Return [x, y] of the center of cell containing provided text 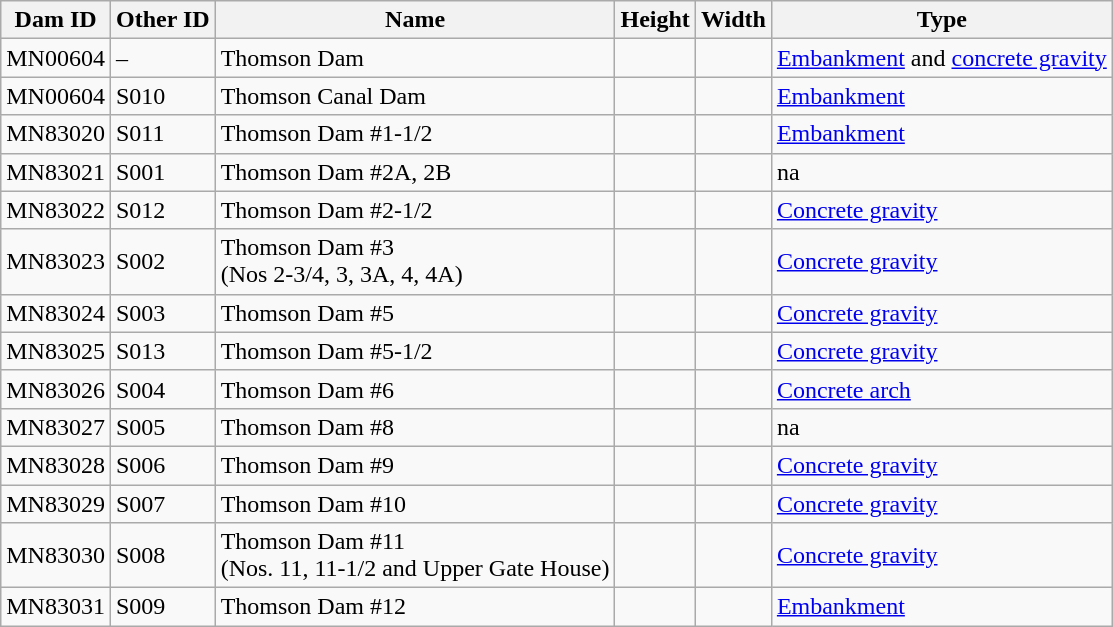
S010 [162, 96]
S006 [162, 465]
S004 [162, 389]
Thomson Dam #5 [415, 313]
Thomson Dam #1-1/2 [415, 134]
MN83031 [56, 607]
– [162, 58]
S013 [162, 351]
Thomson Dam #2A, 2B [415, 172]
Thomson Dam #11(Nos. 11, 11-1/2 and Upper Gate House) [415, 556]
Thomson Dam #12 [415, 607]
Concrete arch [942, 389]
Thomson Dam #2-1/2 [415, 210]
MN83020 [56, 134]
S011 [162, 134]
Thomson Dam #5-1/2 [415, 351]
MN83021 [56, 172]
Width [733, 20]
MN83027 [56, 427]
Thomson Dam #9 [415, 465]
Height [655, 20]
MN83024 [56, 313]
MN83022 [56, 210]
S012 [162, 210]
Thomson Dam #8 [415, 427]
Embankment and concrete gravity [942, 58]
Thomson Dam #10 [415, 503]
MN83029 [56, 503]
S003 [162, 313]
S008 [162, 556]
Other ID [162, 20]
Dam ID [56, 20]
MN83030 [56, 556]
Thomson Canal Dam [415, 96]
S007 [162, 503]
MN83025 [56, 351]
Name [415, 20]
S009 [162, 607]
Thomson Dam #6 [415, 389]
S005 [162, 427]
S002 [162, 262]
Thomson Dam [415, 58]
MN83026 [56, 389]
MN83028 [56, 465]
MN83023 [56, 262]
S001 [162, 172]
Type [942, 20]
Thomson Dam #3(Nos 2-3/4, 3, 3A, 4, 4A) [415, 262]
